Scan for the cell matching the given text and deliver its (X, Y) coordinate at center. 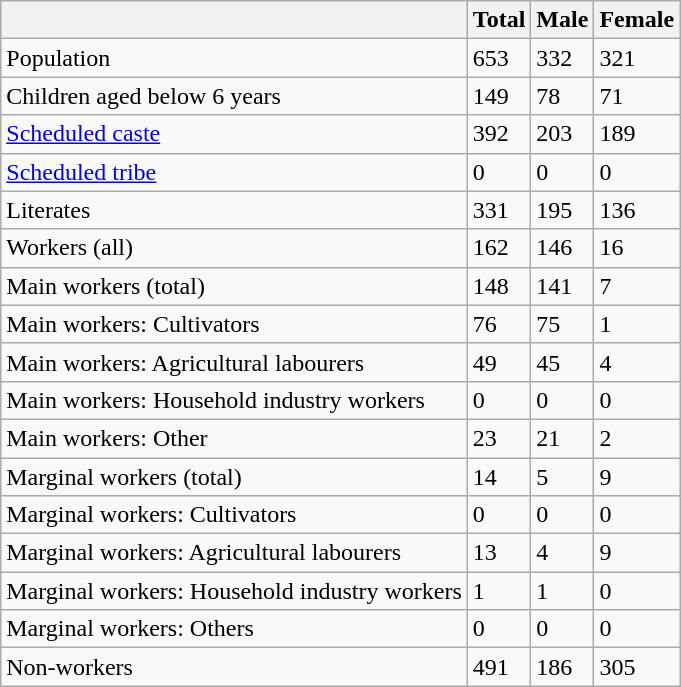
136 (637, 210)
195 (562, 210)
141 (562, 286)
491 (499, 667)
203 (562, 134)
Scheduled tribe (234, 172)
Main workers (total) (234, 286)
Total (499, 20)
653 (499, 58)
7 (637, 286)
321 (637, 58)
71 (637, 96)
149 (499, 96)
2 (637, 438)
23 (499, 438)
Main workers: Agricultural labourers (234, 362)
331 (499, 210)
148 (499, 286)
Male (562, 20)
5 (562, 477)
162 (499, 248)
186 (562, 667)
16 (637, 248)
Female (637, 20)
49 (499, 362)
75 (562, 324)
Literates (234, 210)
78 (562, 96)
146 (562, 248)
Marginal workers: Agricultural labourers (234, 553)
Children aged below 6 years (234, 96)
21 (562, 438)
Main workers: Cultivators (234, 324)
14 (499, 477)
13 (499, 553)
76 (499, 324)
Non-workers (234, 667)
Marginal workers (total) (234, 477)
Main workers: Other (234, 438)
Workers (all) (234, 248)
Population (234, 58)
Main workers: Household industry workers (234, 400)
Scheduled caste (234, 134)
Marginal workers: Others (234, 629)
305 (637, 667)
Marginal workers: Household industry workers (234, 591)
392 (499, 134)
332 (562, 58)
Marginal workers: Cultivators (234, 515)
45 (562, 362)
189 (637, 134)
